Find where the given text appears and provide that cell's center as [X, Y] coordinate. 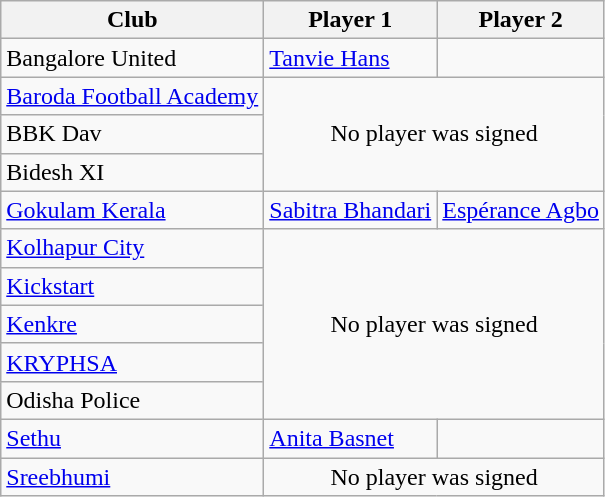
Bangalore United [132, 58]
Anita Basnet [350, 438]
Tanvie Hans [350, 58]
Sabitra Bhandari [350, 210]
Sethu [132, 438]
Kenkre [132, 324]
Espérance Agbo [521, 210]
Gokulam Kerala [132, 210]
Club [132, 20]
Player 1 [350, 20]
Baroda Football Academy [132, 96]
Bidesh XI [132, 172]
KRYPHSA [132, 362]
Odisha Police [132, 400]
BBK Dav [132, 134]
Player 2 [521, 20]
Kickstart [132, 286]
Kolhapur City [132, 248]
Sreebhumi [132, 477]
